Search for the cell housing the specified text and yield its [X, Y] center coordinate. 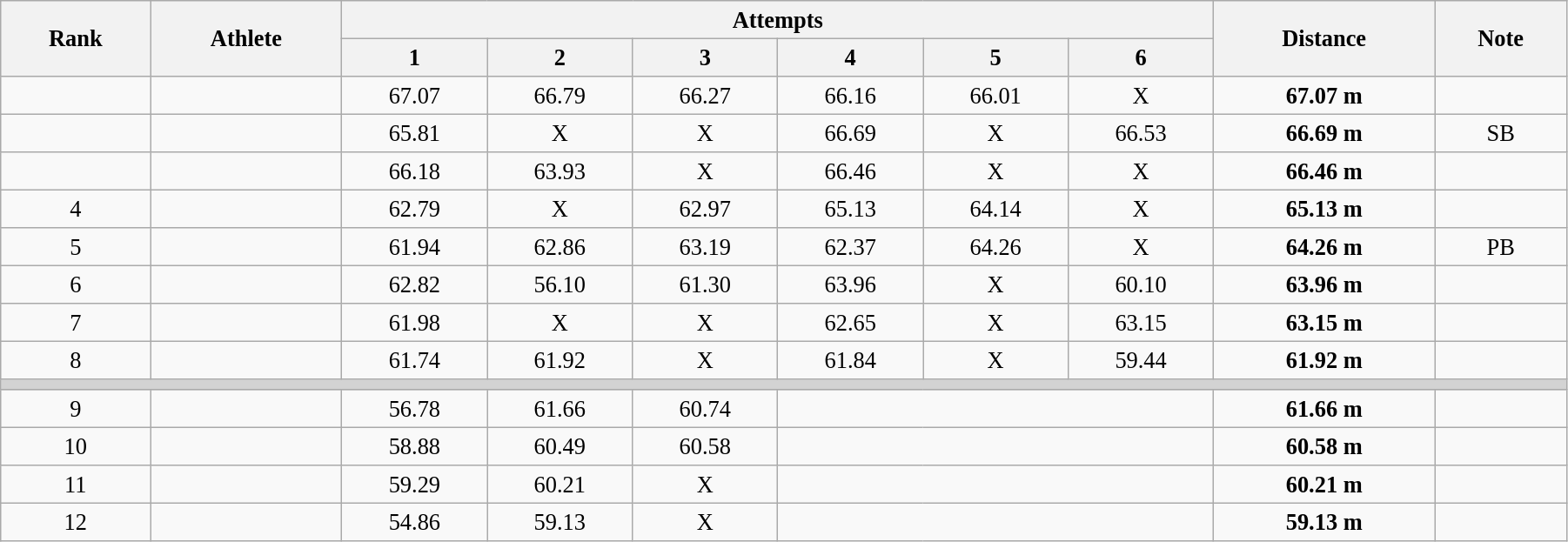
60.49 [560, 446]
SB [1501, 133]
7 [76, 323]
63.19 [705, 247]
66.53 [1142, 133]
61.74 [414, 360]
Attempts [778, 19]
65.81 [414, 133]
66.01 [995, 95]
66.79 [560, 95]
10 [76, 446]
61.66 [560, 409]
62.86 [560, 247]
65.13 m [1324, 209]
61.98 [414, 323]
56.78 [414, 409]
12 [76, 522]
64.26 [995, 247]
8 [76, 360]
11 [76, 485]
63.96 m [1324, 284]
56.10 [560, 284]
61.66 m [1324, 409]
66.69 [851, 133]
60.21 m [1324, 485]
2 [560, 57]
61.30 [705, 284]
60.21 [560, 485]
64.14 [995, 209]
59.44 [1142, 360]
63.93 [560, 171]
60.58 m [1324, 446]
61.94 [414, 247]
67.07 m [1324, 95]
60.10 [1142, 284]
61.84 [851, 360]
66.16 [851, 95]
61.92 m [1324, 360]
66.69 m [1324, 133]
59.13 m [1324, 522]
62.37 [851, 247]
58.88 [414, 446]
9 [76, 409]
64.26 m [1324, 247]
Distance [1324, 38]
Note [1501, 38]
65.13 [851, 209]
60.58 [705, 446]
66.27 [705, 95]
54.86 [414, 522]
66.46 m [1324, 171]
61.92 [560, 360]
3 [705, 57]
63.15 m [1324, 323]
59.29 [414, 485]
Athlete [246, 38]
59.13 [560, 522]
67.07 [414, 95]
63.96 [851, 284]
62.82 [414, 284]
66.18 [414, 171]
66.46 [851, 171]
62.65 [851, 323]
Rank [76, 38]
60.74 [705, 409]
1 [414, 57]
62.79 [414, 209]
63.15 [1142, 323]
PB [1501, 247]
62.97 [705, 209]
